Find where the given text appears and provide that cell's center as (X, Y) coordinate. 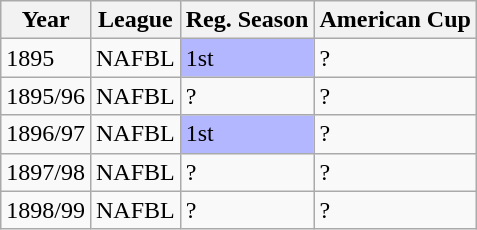
American Cup (395, 20)
1897/98 (46, 172)
Reg. Season (247, 20)
1896/97 (46, 134)
League (135, 20)
1895/96 (46, 96)
1895 (46, 58)
1898/99 (46, 210)
Year (46, 20)
